Locate the cell with the specified text and output its (x, y) center coordinate. 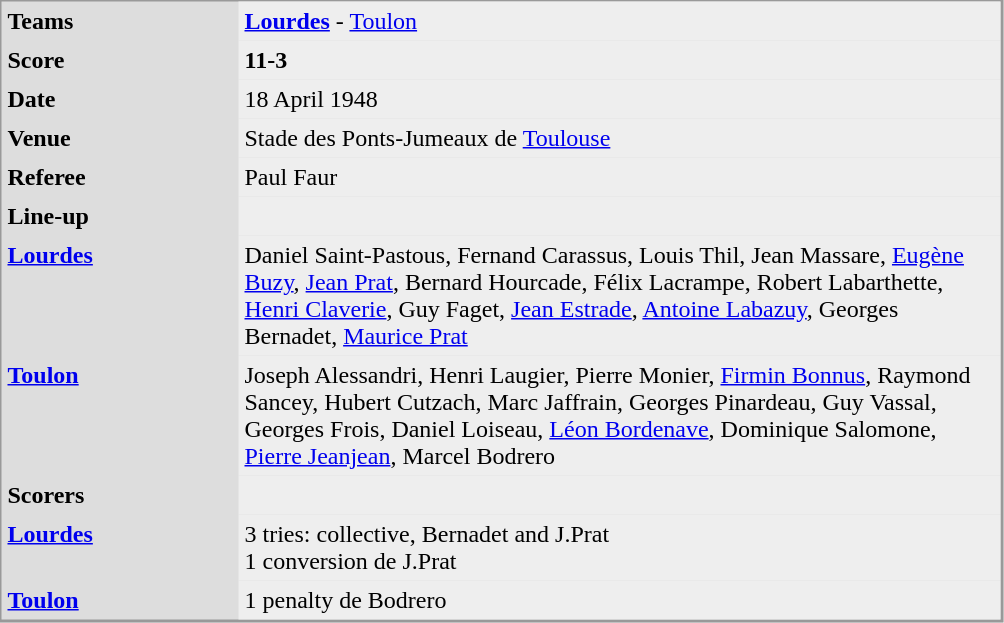
Score (120, 60)
Paul Faur (619, 178)
Venue (120, 138)
1 penalty de Bodrero (619, 600)
Date (120, 100)
Referee (120, 178)
3 tries: collective, Bernadet and J.Prat1 conversion de J.Prat (619, 547)
Teams (120, 22)
18 April 1948 (619, 100)
Stade des Ponts-Jumeaux de Toulouse (619, 138)
Scorers (120, 496)
Lourdes - Toulon (619, 22)
Line-up (120, 216)
11-3 (619, 60)
